Detect which cell encompasses the target text, then output its (X, Y) center coordinate. 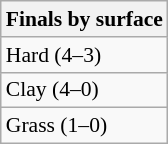
Grass (1–0) (84, 126)
Hard (4–3) (84, 55)
Clay (4–0) (84, 90)
Finals by surface (84, 19)
